Find where the given text appears and provide that cell's center as (x, y) coordinate. 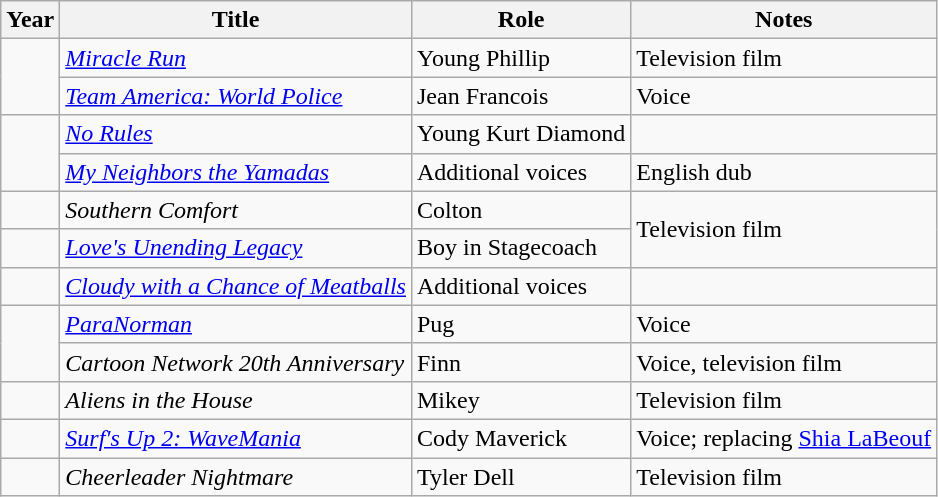
Notes (784, 20)
Boy in Stagecoach (520, 248)
Voice, television film (784, 362)
Colton (520, 210)
Cody Maverick (520, 438)
Year (30, 20)
Tyler Dell (520, 477)
Mikey (520, 400)
ParaNorman (236, 324)
Miracle Run (236, 58)
Jean Francois (520, 96)
Aliens in the House (236, 400)
Young Kurt Diamond (520, 134)
Surf's Up 2: WaveMania (236, 438)
Cartoon Network 20th Anniversary (236, 362)
Title (236, 20)
No Rules (236, 134)
Cheerleader Nightmare (236, 477)
English dub (784, 172)
Young Phillip (520, 58)
Southern Comfort (236, 210)
Voice; replacing Shia LaBeouf (784, 438)
Team America: World Police (236, 96)
Cloudy with a Chance of Meatballs (236, 286)
Love's Unending Legacy (236, 248)
Role (520, 20)
Finn (520, 362)
Pug (520, 324)
My Neighbors the Yamadas (236, 172)
